Return the (x, y) coordinate for the center point of the cell that contains the specified text.  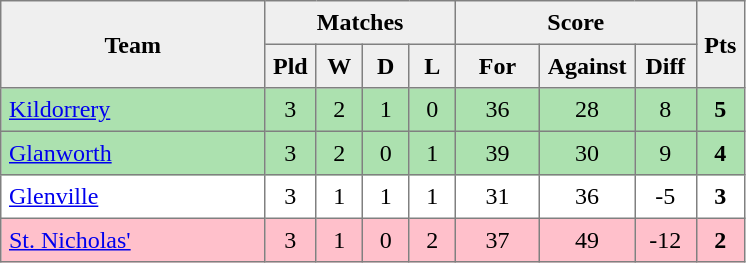
Score (576, 23)
Against (586, 66)
Glanworth (133, 153)
D (385, 66)
-5 (666, 197)
9 (666, 153)
8 (666, 110)
L (432, 66)
Diff (666, 66)
5 (720, 110)
30 (586, 153)
28 (586, 110)
49 (586, 240)
39 (497, 153)
31 (497, 197)
Pld (290, 66)
4 (720, 153)
37 (497, 240)
W (339, 66)
For (497, 66)
Glenville (133, 197)
Kildorrery (133, 110)
St. Nicholas' (133, 240)
Pts (720, 44)
Matches (360, 23)
Team (133, 44)
-12 (666, 240)
